Provide the (x, y) coordinate of the cell's center where the given text is located.  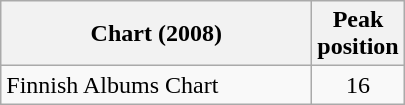
Chart (2008) (156, 34)
Finnish Albums Chart (156, 85)
16 (358, 85)
Peakposition (358, 34)
